Extract the (X, Y) coordinate from the center of the cell holding the provided text.  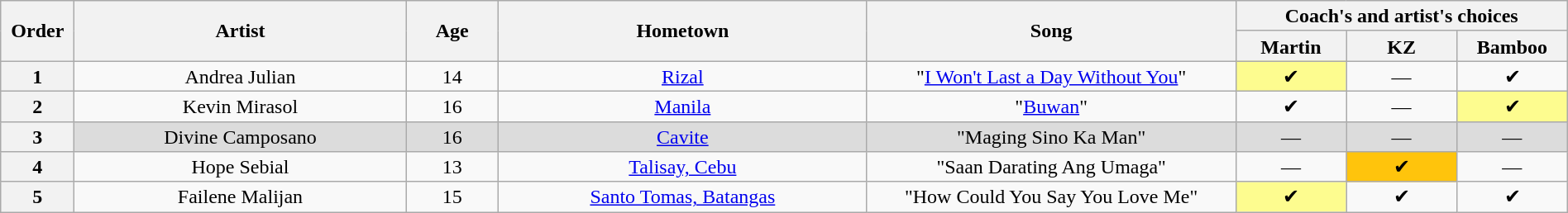
5 (38, 196)
"Buwan" (1051, 106)
Rizal (682, 76)
"Maging Sino Ka Man" (1051, 137)
"I Won't Last a Day Without You" (1051, 76)
Hope Sebial (240, 167)
15 (452, 196)
Kevin Mirasol (240, 106)
2 (38, 106)
3 (38, 137)
Andrea Julian (240, 76)
Martin (1291, 46)
Divine Camposano (240, 137)
Coach's and artist's choices (1401, 17)
Talisay, Cebu (682, 167)
Failene Malijan (240, 196)
Order (38, 31)
Hometown (682, 31)
Manila (682, 106)
Song (1051, 31)
Bamboo (1512, 46)
14 (452, 76)
"How Could You Say You Love Me" (1051, 196)
1 (38, 76)
Age (452, 31)
KZ (1402, 46)
Santo Tomas, Batangas (682, 196)
Cavite (682, 137)
"Saan Darating Ang Umaga" (1051, 167)
4 (38, 167)
Artist (240, 31)
13 (452, 167)
